Provide the (x, y) coordinate of the cell's center where the given text is located.  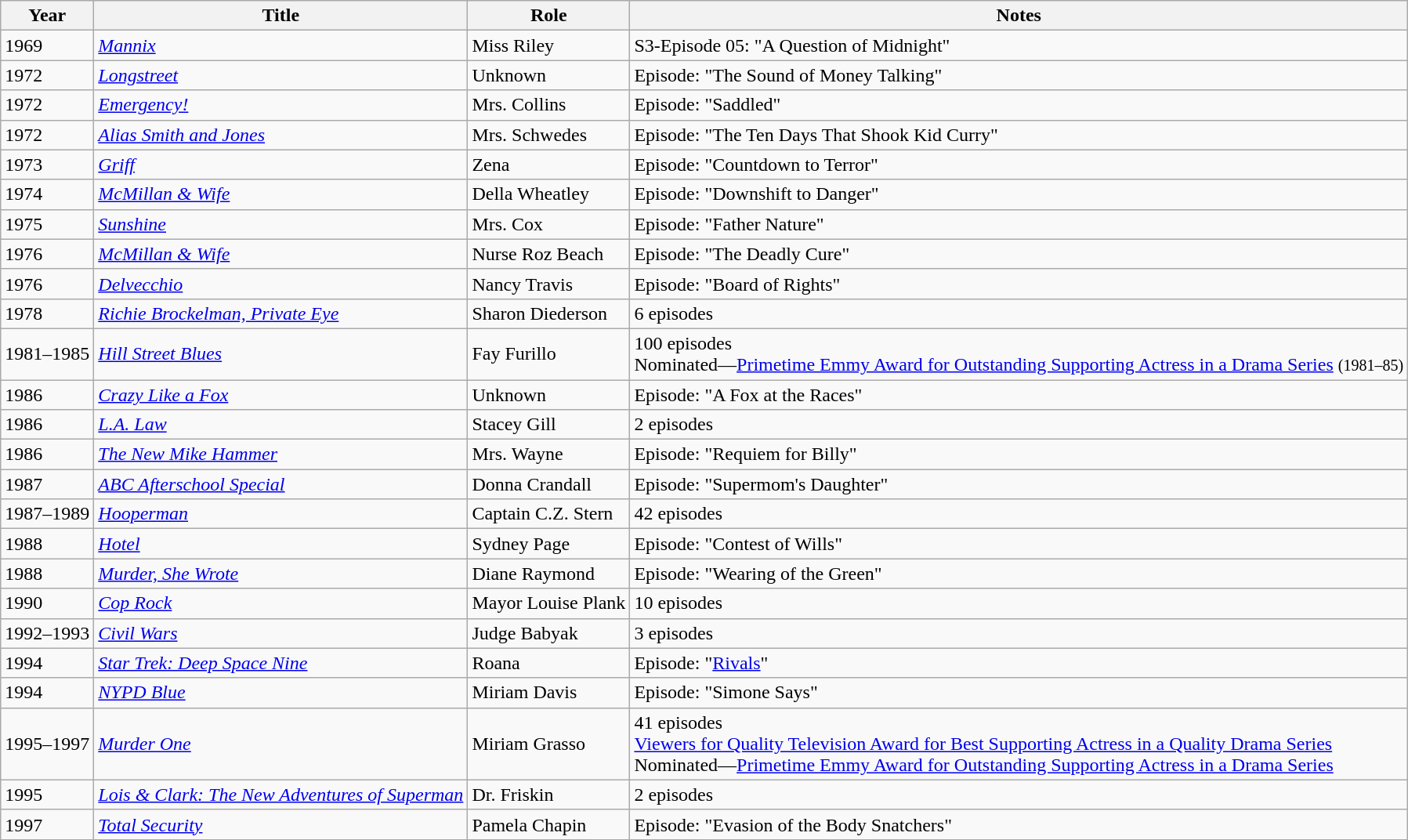
Episode: "Saddled" (1019, 105)
Episode: "Supermom's Daughter" (1019, 484)
Mrs. Wayne (548, 454)
Sydney Page (548, 544)
Year (47, 16)
Mrs. Cox (548, 224)
Emergency! (281, 105)
Delvecchio (281, 284)
Episode: "A Fox at the Races" (1019, 394)
Episode: "Rivals" (1019, 663)
Episode: "Evasion of the Body Snatchers" (1019, 824)
Episode: "Downshift to Danger" (1019, 194)
Richie Brockelman, Private Eye (281, 313)
Episode: "Contest of Wills" (1019, 544)
Miriam Grasso (548, 744)
Donna Crandall (548, 484)
ABC Afterschool Special (281, 484)
Murder, She Wrote (281, 574)
Captain C.Z. Stern (548, 514)
Episode: "Countdown to Terror" (1019, 165)
Nancy Travis (548, 284)
1975 (47, 224)
S3-Episode 05: "A Question of Midnight" (1019, 45)
Hotel (281, 544)
Roana (548, 663)
Episode: "The Ten Days That Shook Kid Curry" (1019, 135)
Civil Wars (281, 633)
Notes (1019, 16)
6 episodes (1019, 313)
Episode: "Board of Rights" (1019, 284)
1978 (47, 313)
3 episodes (1019, 633)
Role (548, 16)
Dr. Friskin (548, 795)
42 episodes (1019, 514)
Hooperman (281, 514)
1969 (47, 45)
Diane Raymond (548, 574)
Crazy Like a Fox (281, 394)
Mayor Louise Plank (548, 603)
Murder One (281, 744)
NYPD Blue (281, 693)
Episode: "Requiem for Billy" (1019, 454)
1981–1985 (47, 354)
1987–1989 (47, 514)
1990 (47, 603)
Lois & Clark: The New Adventures of Superman (281, 795)
The New Mike Hammer (281, 454)
1997 (47, 824)
Miriam Davis (548, 693)
1987 (47, 484)
Hill Street Blues (281, 354)
Pamela Chapin (548, 824)
Total Security (281, 824)
1995 (47, 795)
Sharon Diederson (548, 313)
Star Trek: Deep Space Nine (281, 663)
1995–1997 (47, 744)
Episode: "Wearing of the Green" (1019, 574)
Mrs. Schwedes (548, 135)
Fay Furillo (548, 354)
Longstreet (281, 75)
100 episodesNominated—Primetime Emmy Award for Outstanding Supporting Actress in a Drama Series (1981–85) (1019, 354)
Judge Babyak (548, 633)
Episode: "The Sound of Money Talking" (1019, 75)
Episode: "Father Nature" (1019, 224)
10 episodes (1019, 603)
Nurse Roz Beach (548, 254)
Stacey Gill (548, 425)
Sunshine (281, 224)
Episode: "The Deadly Cure" (1019, 254)
Title (281, 16)
Episode: "Simone Says" (1019, 693)
L.A. Law (281, 425)
1974 (47, 194)
1973 (47, 165)
Cop Rock (281, 603)
Miss Riley (548, 45)
Mannix (281, 45)
Alias Smith and Jones (281, 135)
1992–1993 (47, 633)
Griff (281, 165)
Mrs. Collins (548, 105)
Della Wheatley (548, 194)
Zena (548, 165)
